Determine the (X, Y) coordinate at the center of the cell enclosing the given text.  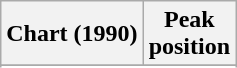
Chart (1990) (72, 34)
Peakposition (189, 34)
